Identify which cell holds the provided text, then report its [X, Y] central coordinate. 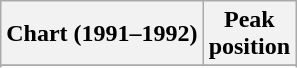
Peakposition [249, 34]
Chart (1991–1992) [102, 34]
